Scan for the cell matching the given text and deliver its (X, Y) coordinate at center. 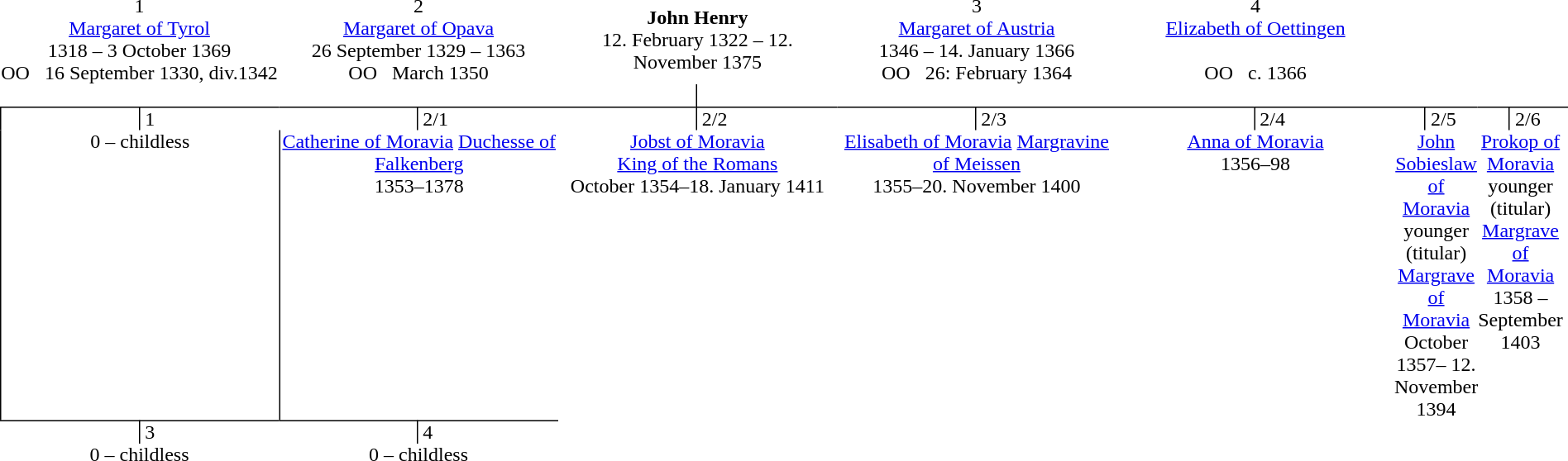
Elisabeth of Moravia Margravine of Meissen1355–20. November 1400 (977, 276)
2/1 (488, 118)
2/5 (1452, 118)
3 (208, 431)
Anna of Moravia1356–98 (1255, 276)
2/4 (1324, 118)
2/2 (766, 118)
4 (488, 431)
John Sobieslaw of Moraviayounger (titular) Margrave of MoraviaOctober 1357– 12. November 1394 (1436, 276)
Catherine of Moravia Duchesse of Falkenberg1353–1378 (418, 276)
2/6 (1537, 118)
2/3 (1045, 118)
0 – childless (139, 276)
Prokop of Moraviayounger (titular) Margrave of Moravia1358 – September 1403 (1520, 276)
1 (208, 118)
Jobst of MoraviaKing of the Romans October 1354–18. January 1411 (698, 276)
